Extract the (X, Y) coordinate from the center of the cell holding the provided text.  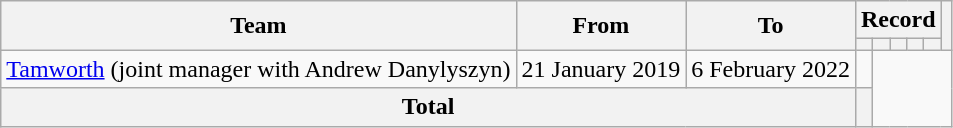
21 January 2019 (601, 69)
To (771, 26)
6 February 2022 (771, 69)
Team (258, 26)
Tamworth (joint manager with Andrew Danylyszyn) (258, 69)
From (601, 26)
Record (898, 20)
Total (428, 107)
